Provide the (X, Y) coordinate of the cell's center where the given text is located.  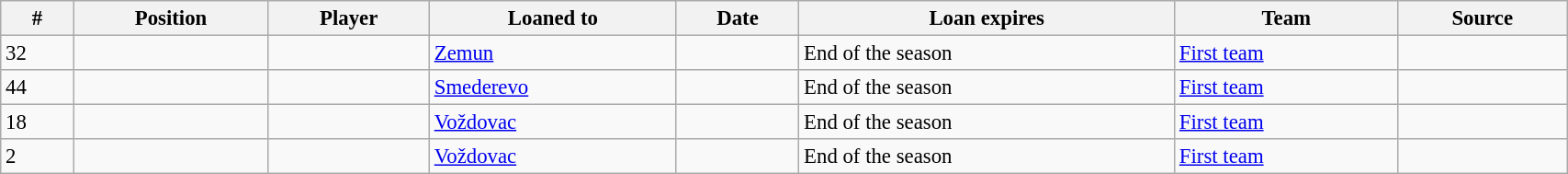
Source (1483, 18)
2 (37, 157)
Date (738, 18)
Loaned to (553, 18)
18 (37, 122)
# (37, 18)
Team (1286, 18)
Loan expires (987, 18)
Position (171, 18)
Smederevo (553, 87)
32 (37, 53)
44 (37, 87)
Player (349, 18)
Zemun (553, 53)
